Provide the (x, y) coordinate of the cell's center where the given text is located.  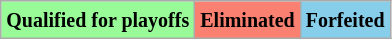
Qualified for playoffs (98, 20)
Forfeited (345, 20)
Eliminated (248, 20)
